From the cell containing the given text, extract its center point as [x, y] coordinate. 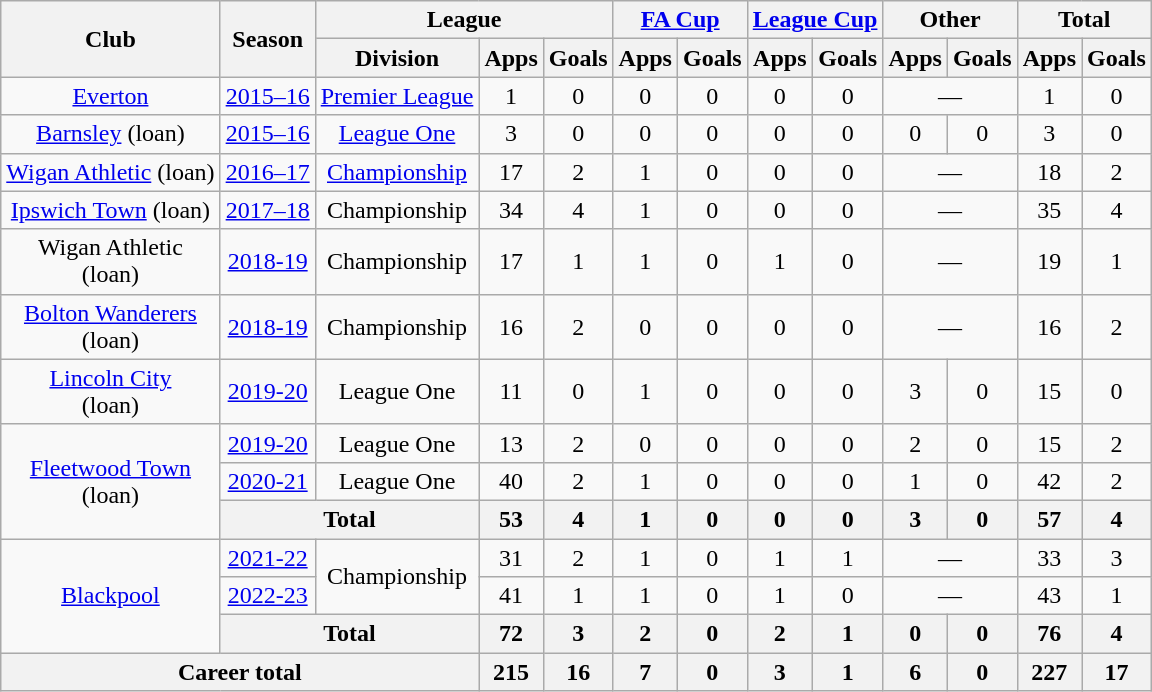
Blackpool [110, 595]
Premier League [397, 96]
FA Cup [680, 20]
Wigan Athletic (loan) [110, 172]
Bolton Wanderers(loan) [110, 326]
2017–18 [268, 210]
Season [268, 39]
Ipswich Town (loan) [110, 210]
11 [511, 392]
League [464, 20]
2021-22 [268, 557]
72 [511, 634]
13 [511, 443]
227 [1049, 672]
215 [511, 672]
Lincoln City(loan) [110, 392]
43 [1049, 596]
76 [1049, 634]
53 [511, 519]
18 [1049, 172]
Barnsley (loan) [110, 134]
Everton [110, 96]
31 [511, 557]
57 [1049, 519]
42 [1049, 481]
2020-21 [268, 481]
34 [511, 210]
19 [1049, 262]
41 [511, 596]
2016–17 [268, 172]
Wigan Athletic(loan) [110, 262]
Division [397, 58]
7 [645, 672]
40 [511, 481]
33 [1049, 557]
2022-23 [268, 596]
Club [110, 39]
35 [1049, 210]
League Cup [815, 20]
Career total [240, 672]
Other [950, 20]
6 [915, 672]
Fleetwood Town(loan) [110, 481]
